Output the [x, y] coordinate of the center of the cell containing the given text.  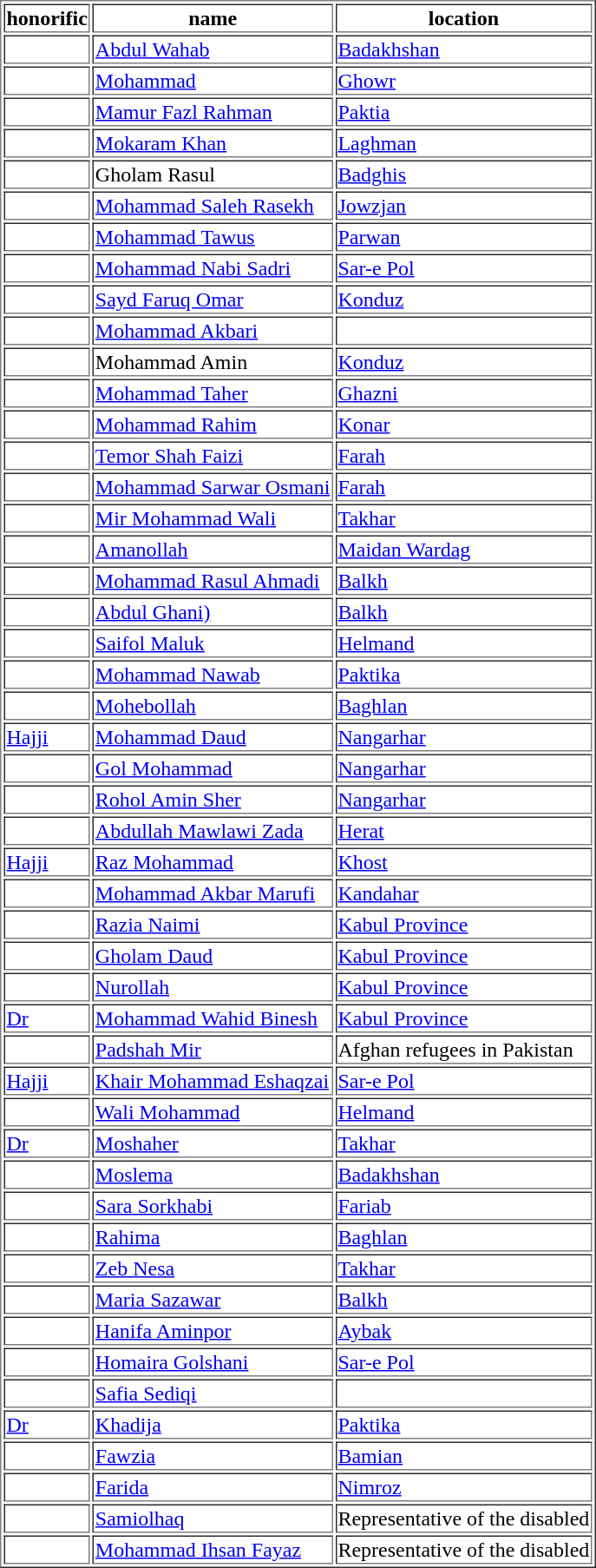
Parwan [463, 236]
Rahima [213, 1236]
Padshah Mir [213, 1049]
Moshaher [213, 1143]
Mohammad Nawab [213, 674]
Sayd Faruq Omar [213, 299]
Razia Naimi [213, 924]
Mohammad Ihsan Fayaz [213, 1549]
Amanollah [213, 549]
Herat [463, 830]
Mohammad Taher [213, 392]
Kandahar [463, 893]
Fawzia [213, 1455]
Mohammad Wahid Binesh [213, 1018]
Jowzjan [463, 205]
Khair Mohammad Eshaqzai [213, 1080]
Laghman [463, 142]
Khadija [213, 1424]
Mohammad Rasul Ahmadi [213, 580]
Mohammad Sarwar Osmani [213, 486]
Paktia [463, 111]
Abdul Wahab [213, 49]
Khost [463, 861]
Bamian [463, 1455]
Homaira Golshani [213, 1361]
Fariab [463, 1205]
Farida [213, 1486]
Samiolhaq [213, 1518]
Gol Mohammad [213, 768]
name [213, 17]
Mohammad Amin [213, 361]
Moslema [213, 1174]
Wali Mohammad [213, 1111]
Mokaram Khan [213, 142]
Safia Sediqi [213, 1393]
Rohol Amin Sher [213, 799]
Mir Mohammad Wali [213, 517]
Mohammad [213, 80]
Mamur Fazl Rahman [213, 111]
honorific [47, 17]
Mohammad Nabi Sadri [213, 267]
Mohammad Saleh Rasekh [213, 205]
Zeb Nesa [213, 1268]
Nurollah [213, 986]
Sara Sorkhabi [213, 1205]
Nimroz [463, 1486]
Saifol Maluk [213, 642]
Abdullah Mawlawi Zada [213, 830]
Aybak [463, 1330]
Temor Shah Faizi [213, 455]
Gholam Rasul [213, 174]
location [463, 17]
Ghazni [463, 392]
Konar [463, 424]
Mohammad Akbar Marufi [213, 893]
Mohammad Rahim [213, 424]
Ghowr [463, 80]
Afghan refugees in Pakistan [463, 1049]
Maidan Wardag [463, 549]
Mohammad Daud [213, 736]
Badghis [463, 174]
Hanifa Aminpor [213, 1330]
Gholam Daud [213, 955]
Maria Sazawar [213, 1299]
Abdul Ghani) [213, 611]
Mohebollah [213, 705]
Raz Mohammad [213, 861]
Mohammad Akbari [213, 330]
Mohammad Tawus [213, 236]
